Identify which cell holds the provided text, then report its [X, Y] central coordinate. 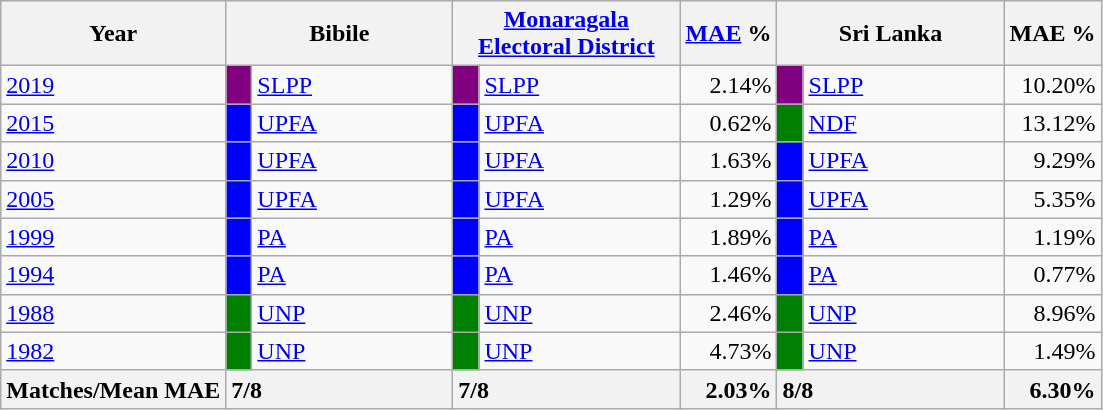
1.49% [1052, 351]
1.89% [728, 237]
1.29% [728, 199]
10.20% [1052, 85]
1988 [114, 313]
1999 [114, 237]
6.30% [1052, 389]
1.63% [728, 161]
1982 [114, 351]
13.12% [1052, 123]
2010 [114, 161]
2.46% [728, 313]
Year [114, 34]
Monaragala Electoral District [566, 34]
0.77% [1052, 275]
NDF [904, 123]
2015 [114, 123]
2019 [114, 85]
2.03% [728, 389]
Bibile [340, 34]
1.46% [728, 275]
1.19% [1052, 237]
5.35% [1052, 199]
8/8 [890, 389]
1994 [114, 275]
8.96% [1052, 313]
Matches/Mean MAE [114, 389]
0.62% [728, 123]
2005 [114, 199]
4.73% [728, 351]
Sri Lanka [890, 34]
9.29% [1052, 161]
2.14% [728, 85]
